Provide the (X, Y) coordinate of the cell's center where the given text is located.  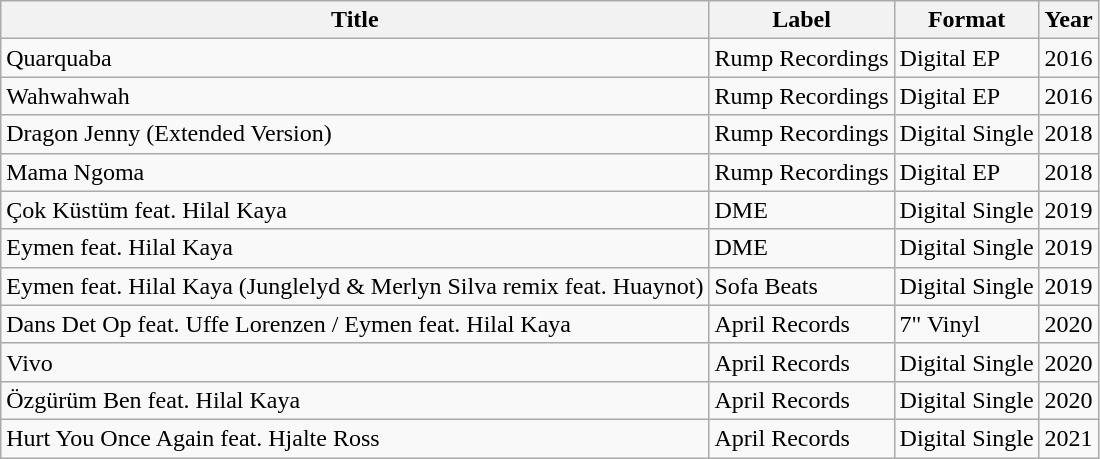
Dragon Jenny (Extended Version) (355, 134)
Eymen feat. Hilal Kaya (Junglelyd & Merlyn Silva remix feat. Huaynot) (355, 286)
2021 (1068, 438)
Eymen feat. Hilal Kaya (355, 248)
Hurt You Once Again feat. Hjalte Ross (355, 438)
Year (1068, 20)
Sofa Beats (802, 286)
7" Vinyl (966, 324)
Label (802, 20)
Format (966, 20)
Çok Küstüm feat. Hilal Kaya (355, 210)
Dans Det Op feat. Uffe Lorenzen / Eymen feat. Hilal Kaya (355, 324)
Mama Ngoma (355, 172)
Vivo (355, 362)
Title (355, 20)
Wahwahwah (355, 96)
Quarquaba (355, 58)
Özgürüm Ben feat. Hilal Kaya (355, 400)
